Find where the given text appears and provide that cell's center as [X, Y] coordinate. 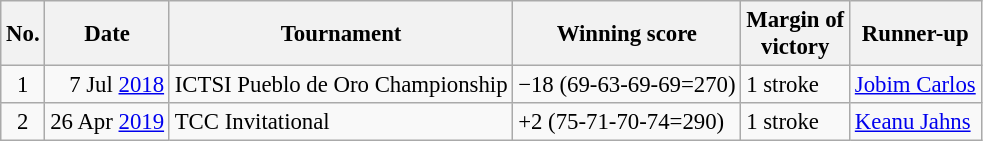
Margin ofvictory [796, 34]
Keanu Jahns [916, 122]
1 [23, 85]
+2 (75-71-70-74=290) [627, 122]
Tournament [340, 34]
No. [23, 34]
7 Jul 2018 [107, 85]
TCC Invitational [340, 122]
Winning score [627, 34]
26 Apr 2019 [107, 122]
2 [23, 122]
Runner-up [916, 34]
−18 (69-63-69-69=270) [627, 85]
ICTSI Pueblo de Oro Championship [340, 85]
Jobim Carlos [916, 85]
Date [107, 34]
